Extract the [x, y] coordinate from the center of the cell holding the provided text.  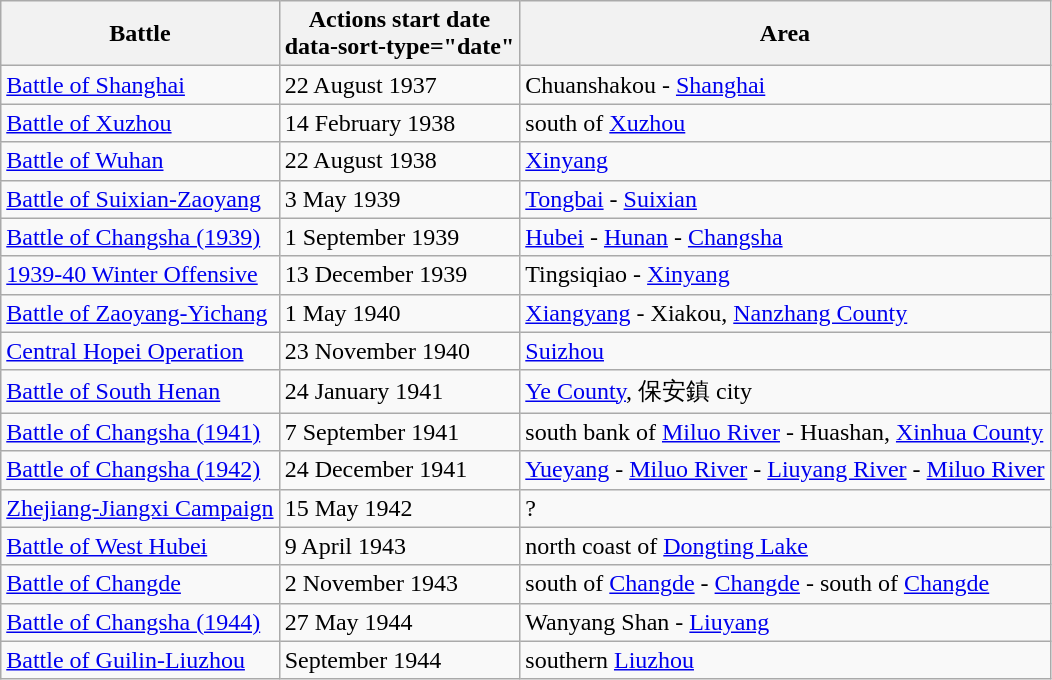
23 November 1940 [400, 351]
9 April 1943 [400, 546]
Xiangyang - Xiakou, Nanzhang County [785, 313]
15 May 1942 [400, 508]
Tingsiqiao - Xinyang [785, 275]
1939-40 Winter Offensive [140, 275]
Yueyang - Miluo River - Liuyang River - Miluo River [785, 470]
Battle of Xuzhou [140, 123]
1 September 1939 [400, 237]
Tongbai - Suixian [785, 199]
2 November 1943 [400, 584]
3 May 1939 [400, 199]
Battle of Changsha (1941) [140, 432]
south of Changde - Changde - south of Changde [785, 584]
Battle of Changsha (1939) [140, 237]
north coast of Dongting Lake [785, 546]
Battle of Changsha (1944) [140, 622]
24 December 1941 [400, 470]
south of Xuzhou [785, 123]
Suizhou [785, 351]
Ye County, 保安鎮 city [785, 392]
Battle of Shanghai [140, 85]
22 August 1937 [400, 85]
Battle of South Henan [140, 392]
Xinyang [785, 161]
southern Liuzhou [785, 660]
22 August 1938 [400, 161]
Battle of West Hubei [140, 546]
Battle of Wuhan [140, 161]
Actions start datedata-sort-type="date" [400, 34]
1 May 1940 [400, 313]
Hubei - Hunan - Changsha [785, 237]
Battle [140, 34]
24 January 1941 [400, 392]
27 May 1944 [400, 622]
south bank of Miluo River - Huashan, Xinhua County [785, 432]
Wanyang Shan - Liuyang [785, 622]
Battle of Suixian-Zaoyang [140, 199]
Battle of Guilin-Liuzhou [140, 660]
14 February 1938 [400, 123]
Central Hopei Operation [140, 351]
Area [785, 34]
Battle of Zaoyang-Yichang [140, 313]
Zhejiang-Jiangxi Campaign [140, 508]
September 1944 [400, 660]
? [785, 508]
13 December 1939 [400, 275]
Chuanshakou - Shanghai [785, 85]
7 September 1941 [400, 432]
Battle of Changsha (1942) [140, 470]
Battle of Changde [140, 584]
